Locate the cell with the specified text and output its (x, y) center coordinate. 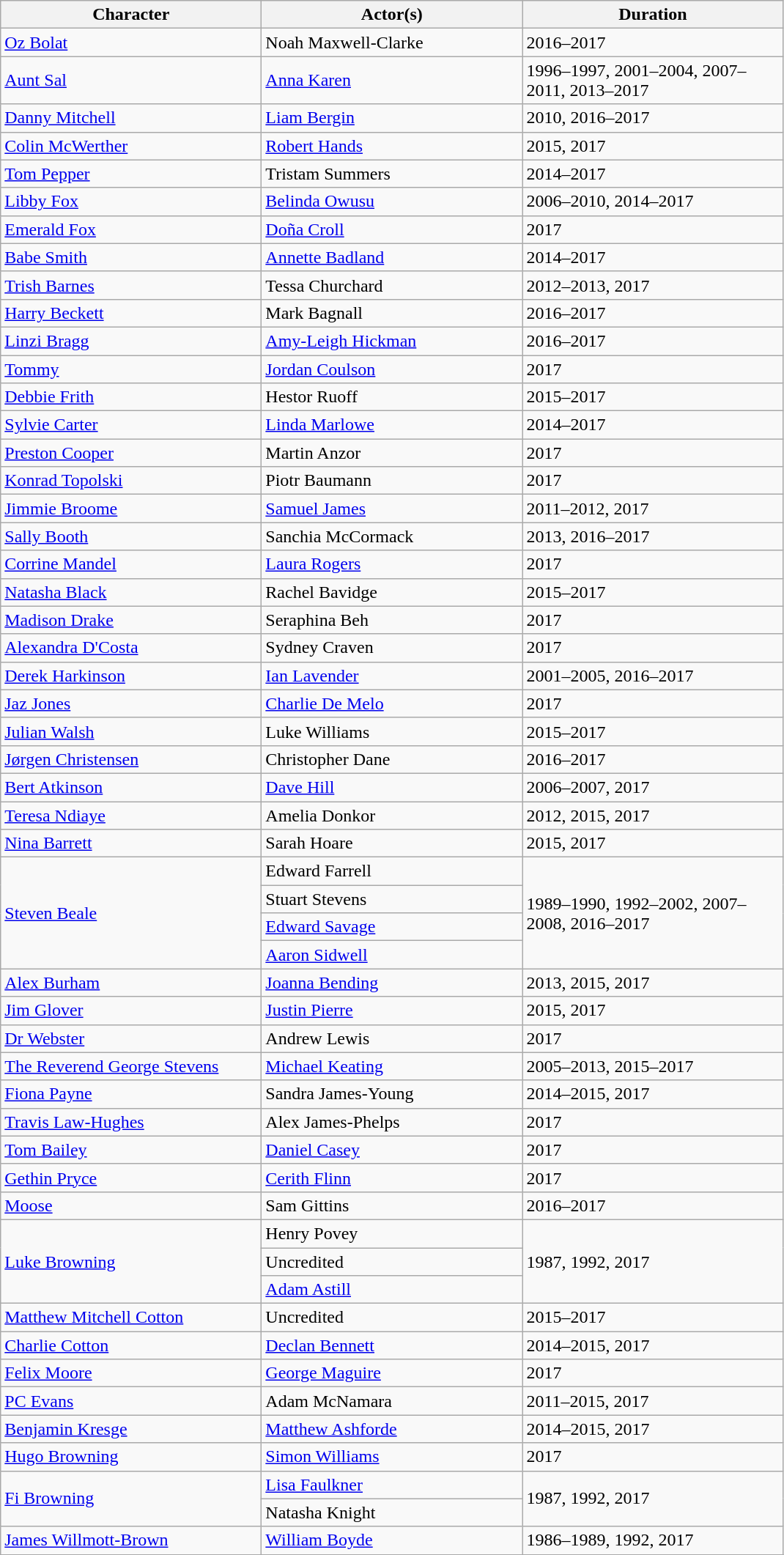
Teresa Ndiaye (131, 816)
Travis Law-Hughes (131, 1122)
Trish Barnes (131, 285)
Samuel James (392, 509)
2013, 2015, 2017 (653, 983)
Michael Keating (392, 1066)
Alexandra D'Costa (131, 648)
2011–2012, 2017 (653, 509)
Joanna Bending (392, 983)
PC Evans (131, 1401)
2012, 2015, 2017 (653, 816)
Amelia Donkor (392, 816)
Adam McNamara (392, 1401)
Doña Croll (392, 229)
Sydney Craven (392, 648)
Edward Farrell (392, 871)
Nina Barrett (131, 843)
1989–1990, 1992–2002, 2007–2008, 2016–2017 (653, 913)
Declan Bennett (392, 1345)
2011–2015, 2017 (653, 1401)
Matthew Ashforde (392, 1429)
Julian Walsh (131, 731)
Laura Rogers (392, 564)
William Boyde (392, 1540)
Liam Bergin (392, 118)
Danny Mitchell (131, 118)
Edward Savage (392, 927)
Lisa Faulkner (392, 1485)
2010, 2016–2017 (653, 118)
Aaron Sidwell (392, 955)
Jim Glover (131, 1011)
1996–1997, 2001–2004, 2007–2011, 2013–2017 (653, 81)
Duration (653, 15)
2012–2013, 2017 (653, 285)
Annette Badland (392, 257)
Tommy (131, 369)
Jørgen Christensen (131, 759)
Dave Hill (392, 787)
Andrew Lewis (392, 1038)
Daniel Casey (392, 1150)
Benjamin Kresge (131, 1429)
Fi Browning (131, 1499)
Gethin Pryce (131, 1178)
2006–2007, 2017 (653, 787)
Charlie De Melo (392, 703)
Moose (131, 1205)
Hugo Browning (131, 1457)
George Maguire (392, 1373)
Martin Anzor (392, 453)
Tom Bailey (131, 1150)
Tristam Summers (392, 174)
2013, 2016–2017 (653, 536)
Robert Hands (392, 146)
Emerald Fox (131, 229)
Hestor Ruoff (392, 397)
Oz Bolat (131, 43)
Belinda Owusu (392, 202)
Jordan Coulson (392, 369)
Actor(s) (392, 15)
Alex James-Phelps (392, 1122)
Christopher Dane (392, 759)
Simon Williams (392, 1457)
2005–2013, 2015–2017 (653, 1066)
Ian Lavender (392, 676)
Linda Marlowe (392, 425)
Sam Gittins (392, 1205)
2006–2010, 2014–2017 (653, 202)
Noah Maxwell-Clarke (392, 43)
Debbie Frith (131, 397)
Steven Beale (131, 913)
Luke Williams (392, 731)
Felix Moore (131, 1373)
Sandra James-Young (392, 1094)
Amy-Leigh Hickman (392, 341)
Sylvie Carter (131, 425)
Harry Beckett (131, 313)
Sally Booth (131, 536)
Anna Karen (392, 81)
Colin McWerther (131, 146)
James Willmott-Brown (131, 1540)
Fiona Payne (131, 1094)
Natasha Knight (392, 1512)
Preston Cooper (131, 453)
Libby Fox (131, 202)
Aunt Sal (131, 81)
Jaz Jones (131, 703)
Jimmie Broome (131, 509)
Mark Bagnall (392, 313)
Natasha Black (131, 592)
Justin Pierre (392, 1011)
Konrad Topolski (131, 481)
Adam Astill (392, 1290)
Linzi Bragg (131, 341)
Cerith Flinn (392, 1178)
The Reverend George Stevens (131, 1066)
Character (131, 15)
Sarah Hoare (392, 843)
Luke Browning (131, 1261)
Matthew Mitchell Cotton (131, 1318)
Stuart Stevens (392, 899)
Piotr Baumann (392, 481)
Tessa Churchard (392, 285)
Corrine Mandel (131, 564)
Charlie Cotton (131, 1345)
Babe Smith (131, 257)
1986–1989, 1992, 2017 (653, 1540)
Tom Pepper (131, 174)
Bert Atkinson (131, 787)
Seraphina Beh (392, 620)
Derek Harkinson (131, 676)
Dr Webster (131, 1038)
Madison Drake (131, 620)
Rachel Bavidge (392, 592)
2001–2005, 2016–2017 (653, 676)
Sanchia McCormack (392, 536)
Henry Povey (392, 1233)
Alex Burham (131, 983)
